Provide the (X, Y) coordinate of the cell's center where the given text is located.  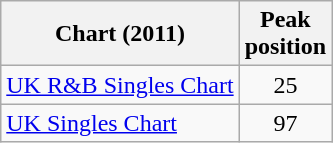
UK R&B Singles Chart (120, 85)
97 (285, 123)
Chart (2011) (120, 34)
UK Singles Chart (120, 123)
25 (285, 85)
Peakposition (285, 34)
